Return (x, y) of the center of cell containing provided text 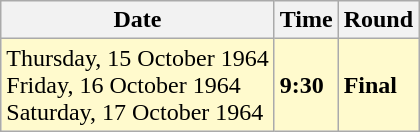
Time (306, 20)
Round (378, 20)
9:30 (306, 85)
Thursday, 15 October 1964Friday, 16 October 1964Saturday, 17 October 1964 (138, 85)
Date (138, 20)
Final (378, 85)
